Output the [X, Y] coordinate of the center of the cell containing the given text.  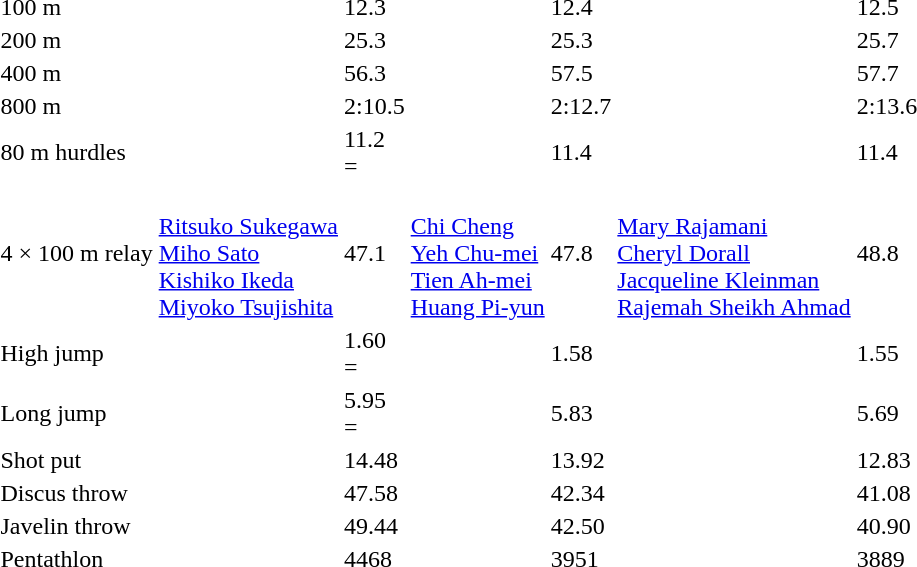
1.60= [374, 354]
Mary RajamaniCheryl DorallJacqueline KleinmanRajemah Sheikh Ahmad [734, 253]
42.34 [581, 493]
2:10.5 [374, 106]
14.48 [374, 460]
2:12.7 [581, 106]
56.3 [374, 73]
Chi ChengYeh Chu-meiTien Ah-meiHuang Pi-yun [478, 253]
49.44 [374, 526]
47.58 [374, 493]
47.1 [374, 253]
5.95= [374, 414]
13.92 [581, 460]
5.83 [581, 414]
Ritsuko SukegawaMiho SatoKishiko IkedaMiyoko Tsujishita [248, 253]
1.58 [581, 354]
57.5 [581, 73]
11.2= [374, 152]
42.50 [581, 526]
11.4 [581, 152]
47.8 [581, 253]
